Return the (x, y) coordinate for the center point of the cell that contains the specified text.  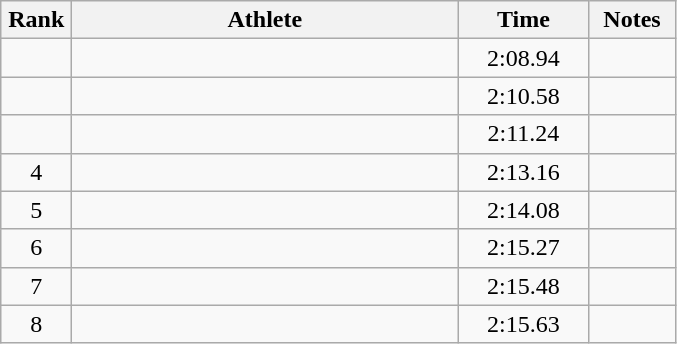
Time (524, 20)
Notes (632, 20)
2:11.24 (524, 134)
2:10.58 (524, 96)
8 (36, 324)
6 (36, 248)
2:13.16 (524, 172)
2:15.48 (524, 286)
2:14.08 (524, 210)
2:15.63 (524, 324)
7 (36, 286)
Athlete (265, 20)
2:08.94 (524, 58)
Rank (36, 20)
5 (36, 210)
2:15.27 (524, 248)
4 (36, 172)
